From the cell containing the given text, extract its center point as (x, y) coordinate. 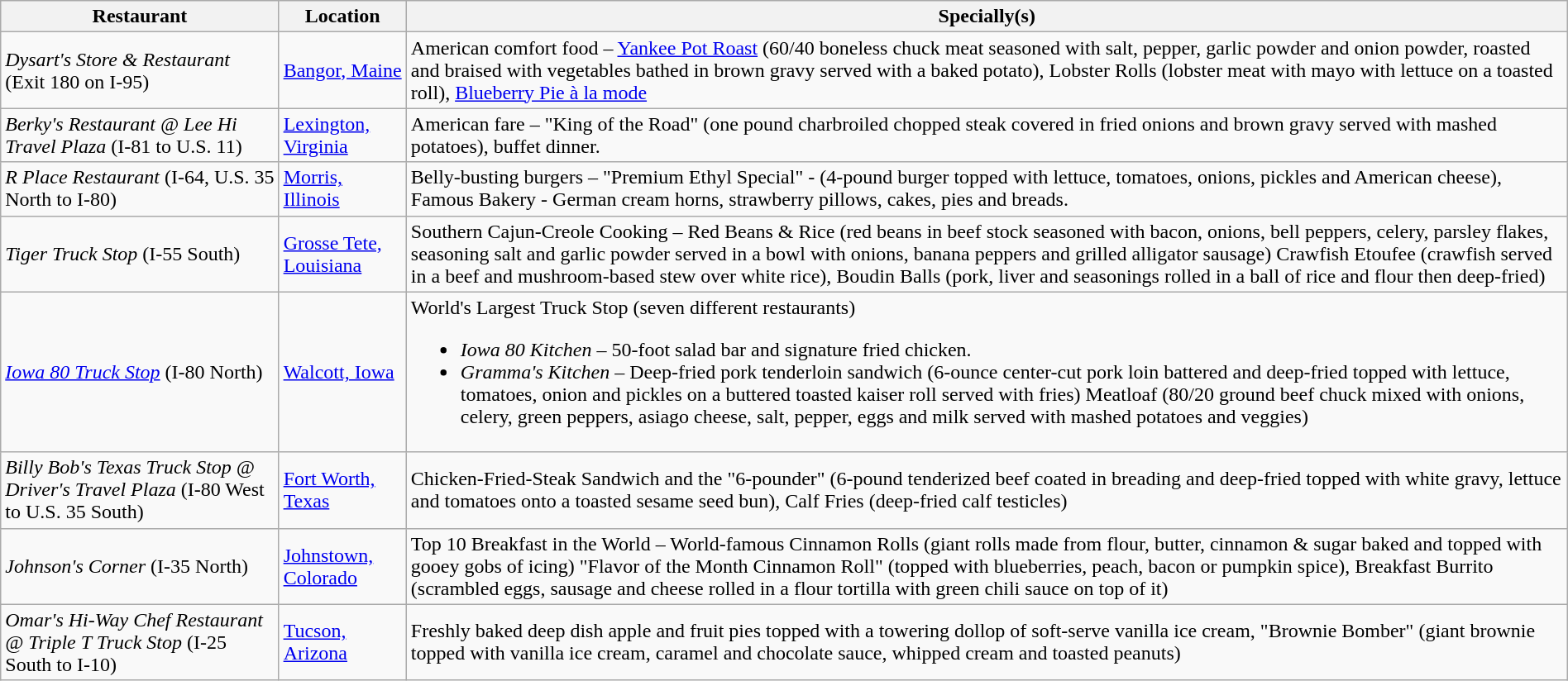
Johnson's Corner (I-35 North) (140, 566)
Walcott, Iowa (342, 372)
Specially(s) (987, 17)
Grosse Tete, Louisiana (342, 254)
Bangor, Maine (342, 70)
Berky's Restaurant @ Lee Hi Travel Plaza (I-81 to U.S. 11) (140, 136)
R Place Restaurant (I-64, U.S. 35 North to I-80) (140, 188)
Billy Bob's Texas Truck Stop @ Driver's Travel Plaza (I-80 West to U.S. 35 South) (140, 490)
Lexington, Virginia (342, 136)
Tucson, Arizona (342, 642)
Morris, Illinois (342, 188)
Tiger Truck Stop (I-55 South) (140, 254)
Location (342, 17)
Restaurant (140, 17)
Johnstown, Colorado (342, 566)
Dysart's Store & Restaurant (Exit 180 on I-95) (140, 70)
Omar's Hi-Way Chef Restaurant @ Triple T Truck Stop (I-25 South to I-10) (140, 642)
Iowa 80 Truck Stop (I-80 North) (140, 372)
Fort Worth, Texas (342, 490)
